Pinpoint the cell where the given text exists, returning its [x, y] midpoint coordinate. 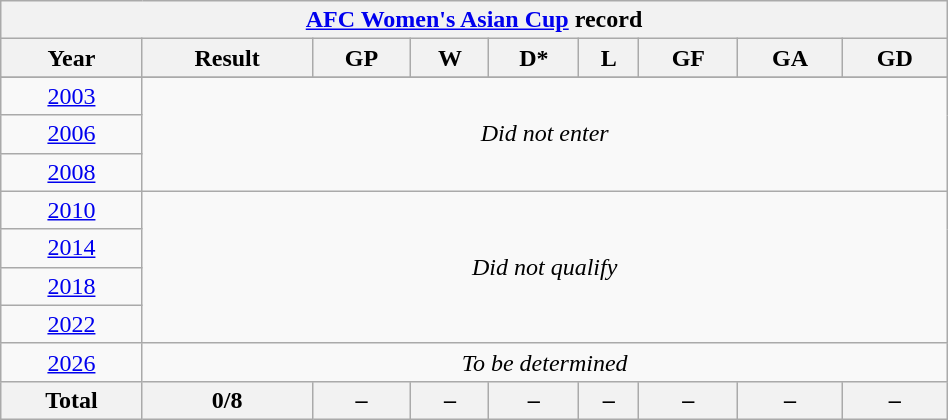
2006 [72, 134]
Did not qualify [544, 267]
GP [362, 58]
2010 [72, 210]
AFC Women's Asian Cup record [474, 20]
2022 [72, 324]
Year [72, 58]
2026 [72, 362]
W [450, 58]
GF [688, 58]
2018 [72, 286]
2008 [72, 172]
0/8 [227, 400]
2003 [72, 96]
To be determined [544, 362]
L [609, 58]
Result [227, 58]
Did not enter [544, 134]
Total [72, 400]
GD [894, 58]
GA [790, 58]
D* [534, 58]
2014 [72, 248]
